Capture the cell that displays the provided text and extract its (x, y) central coordinate. 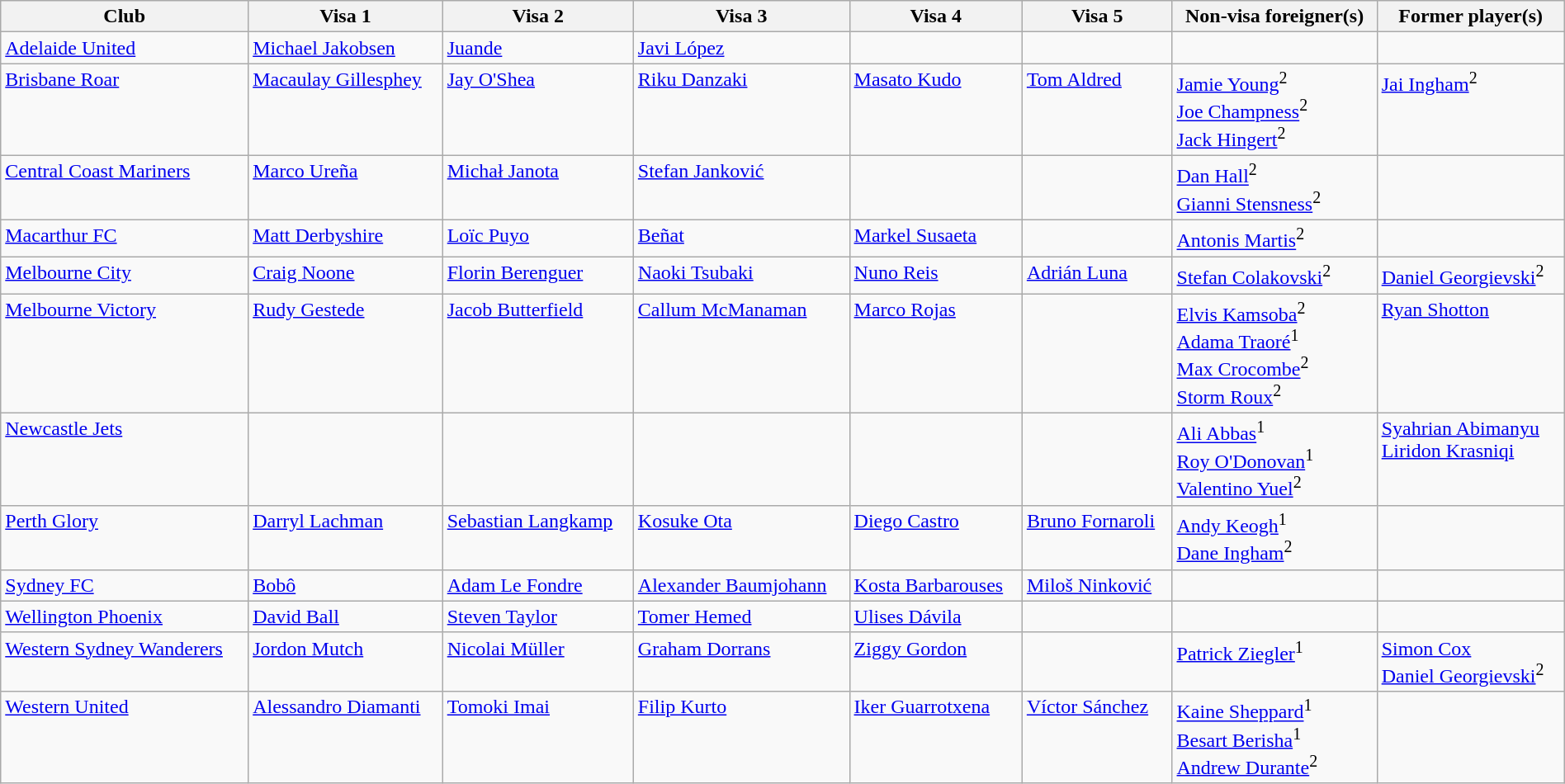
Stefan Colakovski2 (1274, 276)
Marco Rojas (936, 353)
Tomer Hemed (741, 616)
Florin Berenguer (538, 276)
Daniel Georgievski2 (1471, 276)
Michael Jakobsen (346, 48)
Macarthur FC (125, 238)
Adelaide United (125, 48)
Non-visa foreigner(s) (1274, 17)
Jacob Butterfield (538, 353)
Víctor Sánchez (1097, 738)
Graham Dorrans (741, 662)
Loïc Puyo (538, 238)
Miloš Ninković (1097, 585)
Melbourne City (125, 276)
Craig Noone (346, 276)
Andy Keogh1 Dane Ingham2 (1274, 537)
Javi López (741, 48)
Matt Derbyshire (346, 238)
Filip Kurto (741, 738)
Western Sydney Wanderers (125, 662)
Callum McManaman (741, 353)
Club (125, 17)
Brisbane Roar (125, 110)
Syahrian Abimanyu Liridon Krasniqi (1471, 460)
Naoki Tsubaki (741, 276)
Diego Castro (936, 537)
Jay O'Shea (538, 110)
Juande (538, 48)
Former player(s) (1471, 17)
Wellington Phoenix (125, 616)
Bobô (346, 585)
Nuno Reis (936, 276)
Masato Kudo (936, 110)
Riku Danzaki (741, 110)
Stefan Janković (741, 187)
Western United (125, 738)
Ryan Shotton (1471, 353)
Central Coast Mariners (125, 187)
Perth Glory (125, 537)
Visa 3 (741, 17)
Markel Susaeta (936, 238)
Bruno Fornaroli (1097, 537)
Kaine Sheppard1 Besart Berisha1 Andrew Durante2 (1274, 738)
Sebastian Langkamp (538, 537)
Patrick Ziegler1 (1274, 662)
Adrián Luna (1097, 276)
Darryl Lachman (346, 537)
Visa 2 (538, 17)
Adam Le Fondre (538, 585)
Nicolai Müller (538, 662)
Elvis Kamsoba2 Adama Traoré1 Max Crocombe2 Storm Roux2 (1274, 353)
Kosta Barbarouses (936, 585)
Marco Ureña (346, 187)
Rudy Gestede (346, 353)
Tom Aldred (1097, 110)
Ziggy Gordon (936, 662)
Alessandro Diamanti (346, 738)
Visa 1 (346, 17)
Visa 5 (1097, 17)
Jai Ingham2 (1471, 110)
Melbourne Victory (125, 353)
Sydney FC (125, 585)
Kosuke Ota (741, 537)
Beñat (741, 238)
Steven Taylor (538, 616)
Michał Janota (538, 187)
Alexander Baumjohann (741, 585)
Visa 4 (936, 17)
Jordon Mutch (346, 662)
Ulises Dávila (936, 616)
Simon Cox Daniel Georgievski2 (1471, 662)
David Ball (346, 616)
Dan Hall2 Gianni Stensness2 (1274, 187)
Jamie Young2 Joe Champness2 Jack Hingert2 (1274, 110)
Macaulay Gillesphey (346, 110)
Antonis Martis2 (1274, 238)
Ali Abbas1 Roy O'Donovan1 Valentino Yuel2 (1274, 460)
Newcastle Jets (125, 460)
Tomoki Imai (538, 738)
Iker Guarrotxena (936, 738)
